Search for the cell housing the specified text and yield its (X, Y) center coordinate. 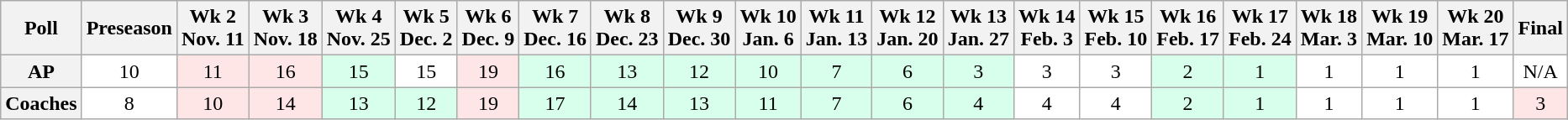
Wk 16 Feb. 17 (1188, 29)
Wk 8 Dec. 23 (627, 29)
Wk 11 Jan. 13 (836, 29)
N/A (1540, 71)
Coaches (41, 103)
Wk 15 Feb. 10 (1116, 29)
AP (41, 71)
17 (555, 103)
Poll (41, 29)
Wk 17 Feb. 24 (1260, 29)
Final (1540, 29)
Wk 7 Dec. 16 (555, 29)
Wk 13 Jan. 27 (978, 29)
Wk 12 Jan. 20 (908, 29)
Wk 4 Nov. 25 (358, 29)
Wk 5 Dec. 2 (426, 29)
8 (129, 103)
Wk 6 Dec. 9 (488, 29)
Wk 2 Nov. 11 (213, 29)
Wk 9 Dec. 30 (699, 29)
Wk 20 Mar. 17 (1476, 29)
Wk 10 Jan. 6 (768, 29)
Preseason (129, 29)
Wk 19 Mar. 10 (1400, 29)
Wk 3 Nov. 18 (286, 29)
Wk 14 Feb. 3 (1047, 29)
Wk 18 Mar. 3 (1329, 29)
